Find where the given text appears and provide that cell's center as (x, y) coordinate. 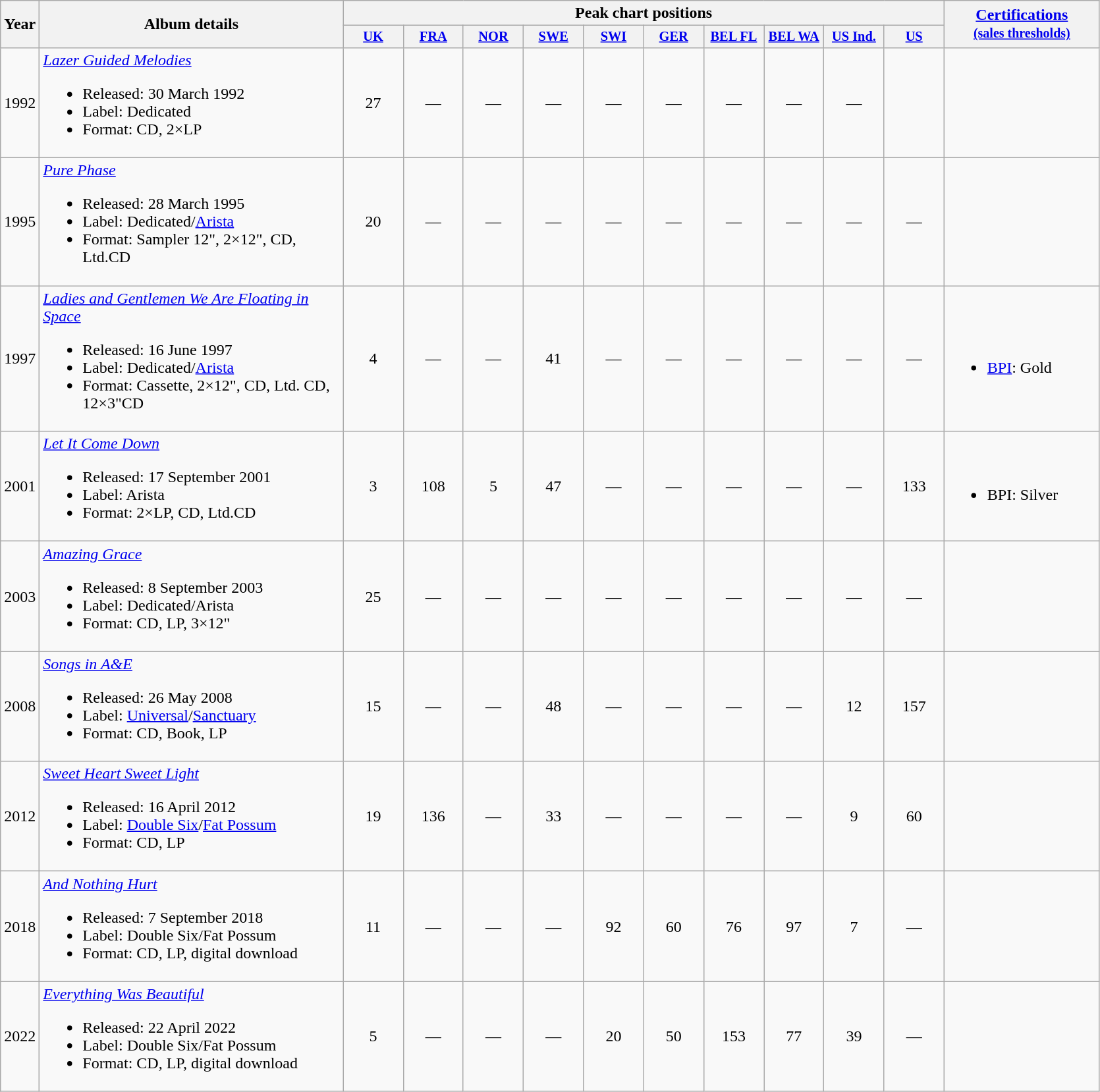
Pure PhaseReleased: 28 March 1995Label: Dedicated/AristaFormat: Sampler 12", 2×12", CD, Ltd.CD (191, 222)
UK (373, 37)
And Nothing HurtReleased: 7 September 2018Label: Double Six/Fat PossumFormat: CD, LP, digital download (191, 926)
108 (433, 486)
4 (373, 358)
1997 (20, 358)
FRA (433, 37)
GER (673, 37)
Amazing GraceReleased: 8 September 2003Label: Dedicated/AristaFormat: CD, LP, 3×12" (191, 597)
NOR (493, 37)
2018 (20, 926)
153 (734, 1037)
1995 (20, 222)
76 (734, 926)
Certifications(sales thresholds) (1022, 24)
BPI: Silver (1022, 486)
97 (794, 926)
2008 (20, 706)
Album details (191, 24)
33 (553, 817)
Songs in A&EReleased: 26 May 2008Label: Universal/SanctuaryFormat: CD, Book, LP (191, 706)
2012 (20, 817)
48 (553, 706)
SWE (553, 37)
2003 (20, 597)
BEL FL (734, 37)
2022 (20, 1037)
Sweet Heart Sweet LightReleased: 16 April 2012Label: Double Six/Fat PossumFormat: CD, LP (191, 817)
15 (373, 706)
US (914, 37)
41 (553, 358)
Peak chart positions (644, 13)
BPI: Gold (1022, 358)
25 (373, 597)
3 (373, 486)
Lazer Guided MelodiesReleased: 30 March 1992Label: DedicatedFormat: CD, 2×LP (191, 103)
50 (673, 1037)
Everything Was BeautifulReleased: 22 April 2022Label: Double Six/Fat PossumFormat: CD, LP, digital download (191, 1037)
BEL WA (794, 37)
27 (373, 103)
9 (854, 817)
12 (854, 706)
47 (553, 486)
77 (794, 1037)
7 (854, 926)
1992 (20, 103)
92 (614, 926)
136 (433, 817)
Ladies and Gentlemen We Are Floating in SpaceReleased: 16 June 1997Label: Dedicated/AristaFormat: Cassette, 2×12", CD, Ltd. CD, 12×3"CD (191, 358)
SWI (614, 37)
2001 (20, 486)
Year (20, 24)
39 (854, 1037)
19 (373, 817)
157 (914, 706)
11 (373, 926)
US Ind. (854, 37)
133 (914, 486)
Let It Come DownReleased: 17 September 2001Label: AristaFormat: 2×LP, CD, Ltd.CD (191, 486)
